Search for the cell housing the specified text and yield its [X, Y] center coordinate. 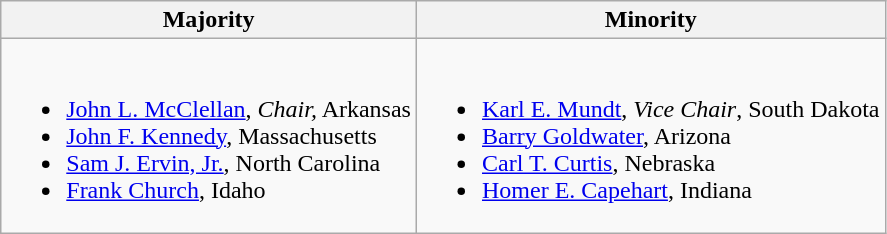
John L. McClellan, Chair, ArkansasJohn F. Kennedy, MassachusettsSam J. Ervin, Jr., North CarolinaFrank Church, Idaho [209, 136]
Minority [650, 20]
Majority [209, 20]
Karl E. Mundt, Vice Chair, South DakotaBarry Goldwater, ArizonaCarl T. Curtis, NebraskaHomer E. Capehart, Indiana [650, 136]
